Return the (x, y) coordinate for the center point of the cell that contains the specified text.  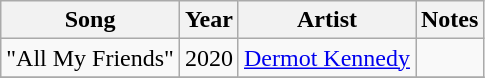
Year (208, 20)
Notes (450, 20)
Song (90, 20)
"All My Friends" (90, 58)
2020 (208, 58)
Dermot Kennedy (326, 58)
Artist (326, 20)
